For the text-containing cell, return its midpoint in (X, Y) coordinate format. 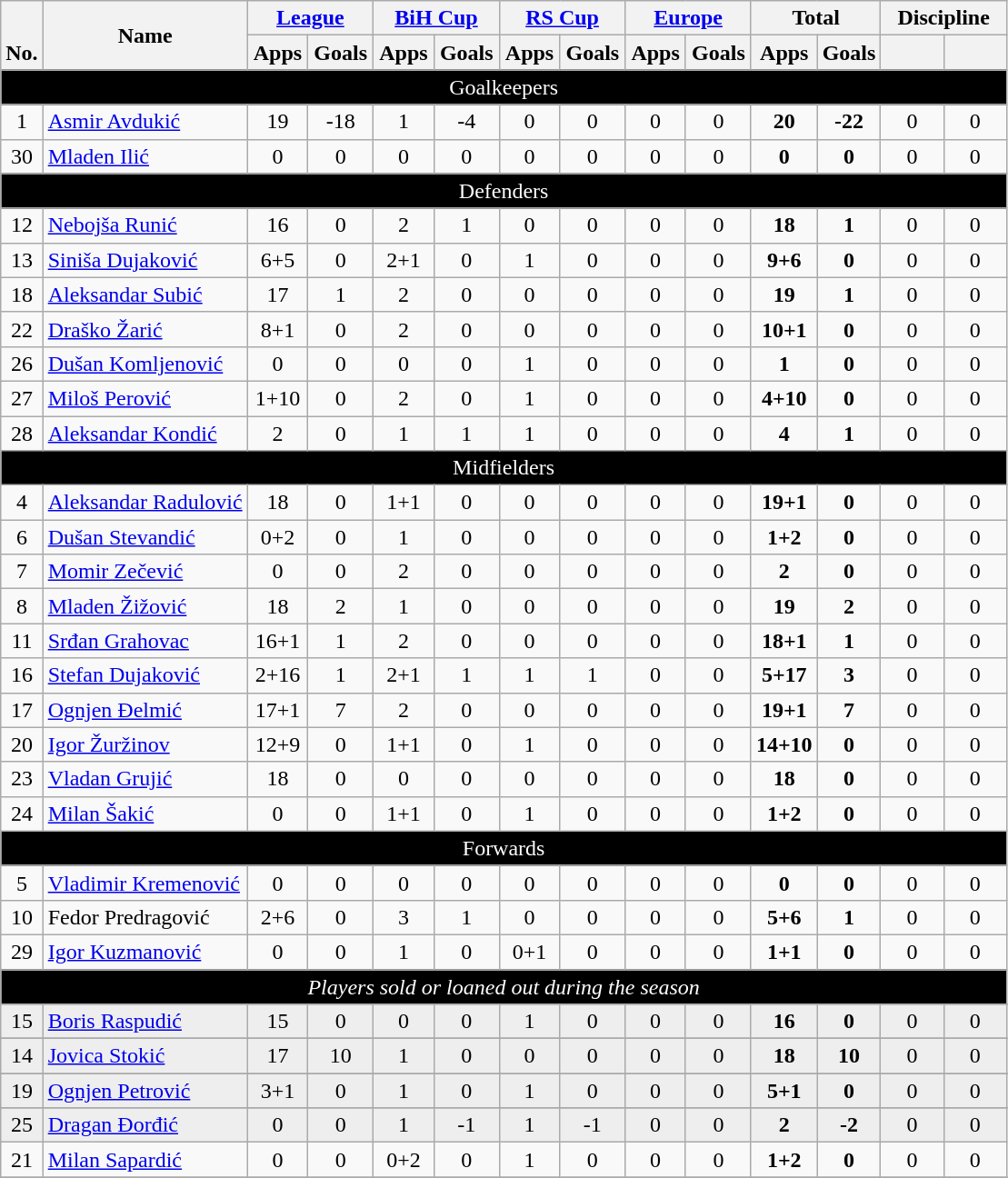
Forwards (504, 848)
Defenders (504, 191)
Ognjen Đelmić (145, 710)
Aleksandar Radulović (145, 503)
1+10 (278, 398)
14+10 (783, 744)
Discipline (943, 18)
League (311, 18)
11 (22, 641)
Players sold or loaned out during the season (504, 986)
0+1 (529, 952)
Jovica Stokić (145, 1056)
22 (22, 329)
16+1 (278, 641)
13 (22, 260)
Europe (689, 18)
Name (145, 35)
Stefan Dujaković (145, 675)
5+17 (783, 675)
Dušan Stevandić (145, 537)
-22 (849, 122)
2+16 (278, 675)
Draško Žarić (145, 329)
Vladimir Kremenović (145, 883)
Aleksandar Subić (145, 294)
Dragan Đorđić (145, 1125)
Milan Sapardić (145, 1160)
12 (22, 225)
Vladan Grujić (145, 779)
Asmir Avdukić (145, 122)
Boris Raspudić (145, 1022)
12+9 (278, 744)
26 (22, 364)
RS Cup (562, 18)
Fedor Predragović (145, 917)
Srđan Grahovac (145, 641)
Milan Šakić (145, 814)
5+6 (783, 917)
23 (22, 779)
14 (22, 1056)
24 (22, 814)
Igor Žuržinov (145, 744)
18+1 (783, 641)
Siniša Dujaković (145, 260)
8+1 (278, 329)
Momir Zečević (145, 572)
5 (22, 883)
21 (22, 1160)
28 (22, 434)
Miloš Perović (145, 398)
3+1 (278, 1091)
-4 (466, 122)
Mladen Žižović (145, 606)
8 (22, 606)
-2 (849, 1125)
Total (815, 18)
-18 (341, 122)
2+6 (278, 917)
4+10 (783, 398)
Mladen Ilić (145, 156)
6 (22, 537)
No. (22, 35)
27 (22, 398)
Nebojša Runić (145, 225)
BiH Cup (436, 18)
Midfielders (504, 468)
10+1 (783, 329)
5+1 (783, 1091)
Goalkeepers (504, 87)
Igor Kuzmanović (145, 952)
6+5 (278, 260)
9+6 (783, 260)
25 (22, 1125)
Aleksandar Kondić (145, 434)
30 (22, 156)
17+1 (278, 710)
Ognjen Petrović (145, 1091)
29 (22, 952)
Dušan Komljenović (145, 364)
